Output the [x, y] coordinate of the center of the cell containing the given text.  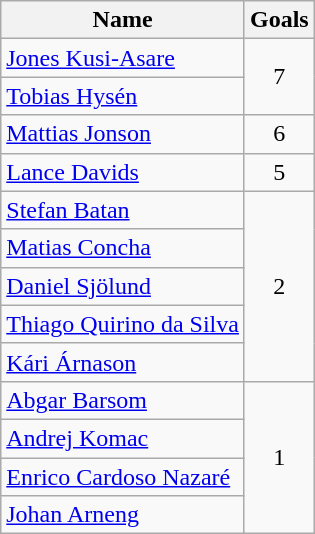
2 [279, 286]
Goals [279, 20]
1 [279, 457]
Tobias Hysén [123, 96]
Thiago Quirino da Silva [123, 324]
7 [279, 77]
Kári Árnason [123, 362]
Andrej Komac [123, 438]
Lance Davids [123, 172]
Daniel Sjölund [123, 286]
6 [279, 134]
5 [279, 172]
Name [123, 20]
Abgar Barsom [123, 400]
Matias Concha [123, 248]
Enrico Cardoso Nazaré [123, 477]
Stefan Batan [123, 210]
Jones Kusi-Asare [123, 58]
Johan Arneng [123, 515]
Mattias Jonson [123, 134]
